For the text-containing cell, return its midpoint in [x, y] coordinate format. 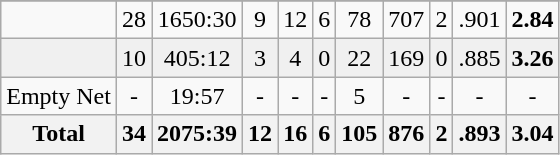
10 [134, 58]
.901 [480, 20]
169 [406, 58]
9 [260, 20]
34 [134, 134]
22 [360, 58]
28 [134, 20]
405:12 [198, 58]
19:57 [198, 96]
876 [406, 134]
2.84 [532, 20]
78 [360, 20]
105 [360, 134]
3 [260, 58]
.893 [480, 134]
Total [59, 134]
1650:30 [198, 20]
Empty Net [59, 96]
707 [406, 20]
3.26 [532, 58]
3.04 [532, 134]
4 [296, 58]
5 [360, 96]
16 [296, 134]
.885 [480, 58]
2075:39 [198, 134]
